Determine the (x, y) coordinate at the center of the cell enclosing the given text.  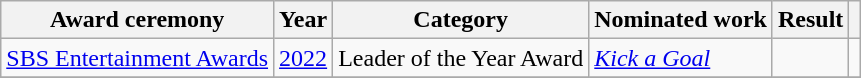
Award ceremony (138, 20)
Nominated work (681, 20)
Result (810, 20)
Year (304, 20)
SBS Entertainment Awards (138, 58)
Category (461, 20)
Leader of the Year Award (461, 58)
Kick a Goal (681, 58)
2022 (304, 58)
